Return the (X, Y) coordinate for the center point of the cell that contains the specified text.  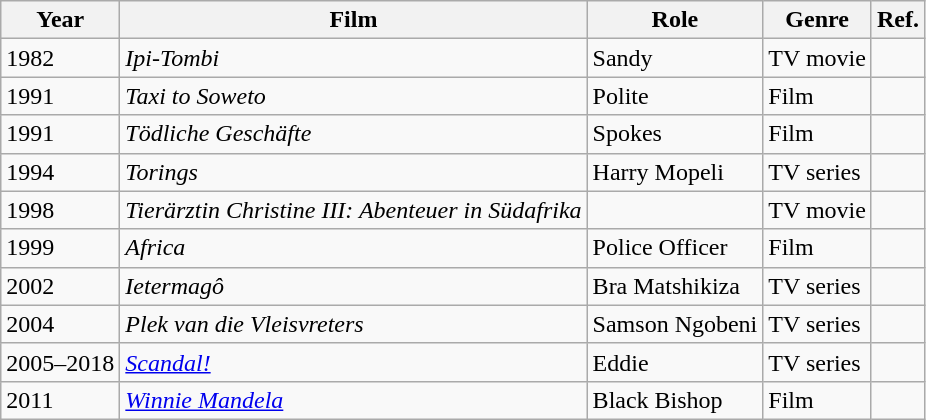
2011 (60, 400)
Ietermagô (354, 286)
1998 (60, 210)
Scandal! (354, 362)
Samson Ngobeni (675, 324)
Plek van die Vleisvreters (354, 324)
Ref. (898, 20)
2002 (60, 286)
Winnie Mandela (354, 400)
Tödliche Geschäfte (354, 134)
Harry Mopeli (675, 172)
Sandy (675, 58)
Role (675, 20)
2004 (60, 324)
1982 (60, 58)
Polite (675, 96)
Year (60, 20)
Genre (818, 20)
Bra Matshikiza (675, 286)
1999 (60, 248)
Black Bishop (675, 400)
Tierärztin Christine III: Abenteuer in Südafrika (354, 210)
Spokes (675, 134)
Police Officer (675, 248)
Taxi to Soweto (354, 96)
Ipi-Tombi (354, 58)
2005–2018 (60, 362)
Africa (354, 248)
1994 (60, 172)
Torings (354, 172)
Eddie (675, 362)
